Detect which cell encompasses the target text, then output its [x, y] center coordinate. 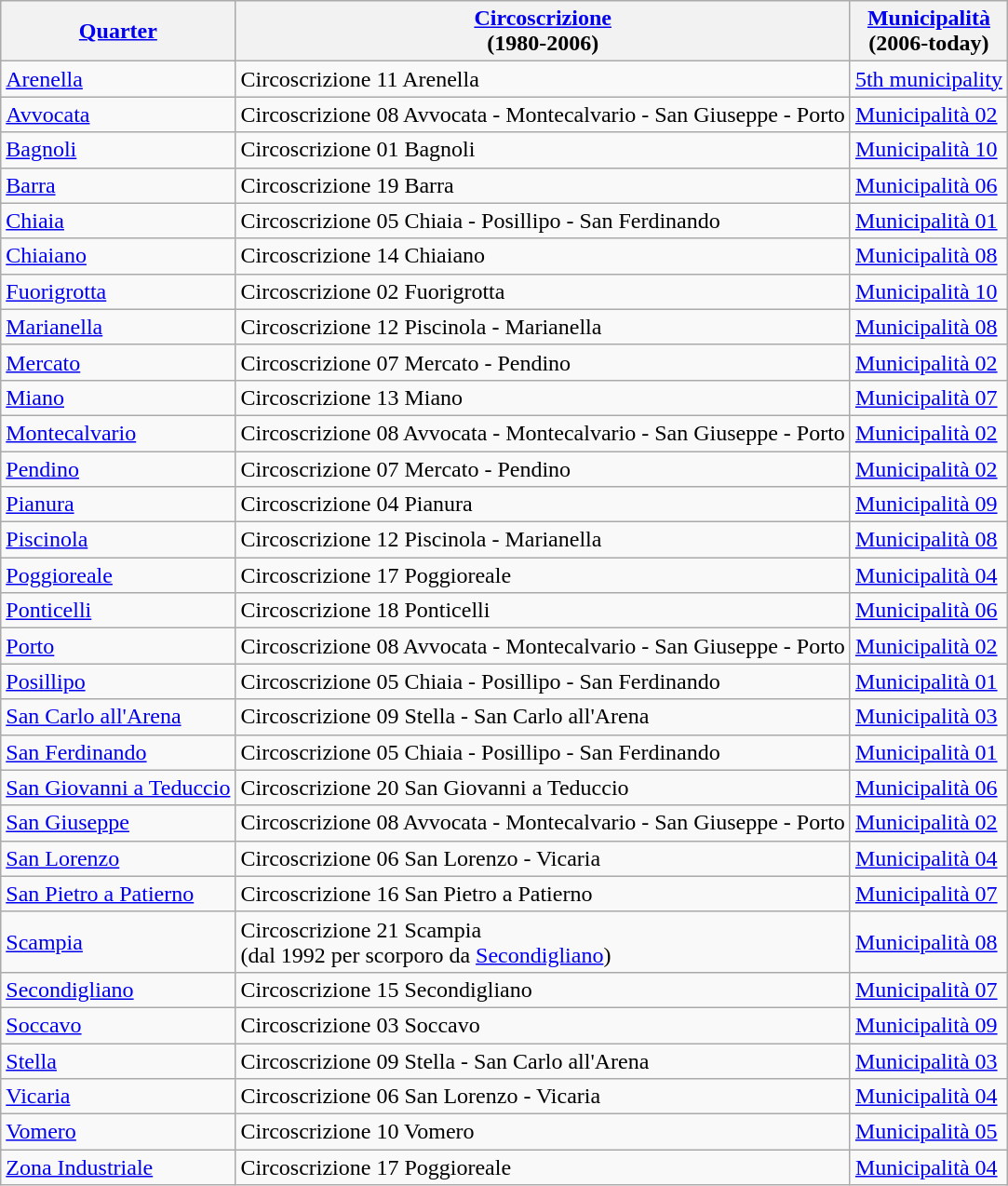
Porto [118, 646]
Miano [118, 398]
Ponticelli [118, 611]
Stella [118, 1060]
Pendino [118, 468]
Circoscrizione 03 Soccavo [543, 1025]
5th municipality [929, 79]
Circoscrizione 11 Arenella [543, 79]
San Lorenzo [118, 858]
Circoscrizione 21 Scampia(dal 1992 per scorporo da Secondigliano) [543, 942]
Municipalità 05 [929, 1132]
Circoscrizione 10 Vomero [543, 1132]
Marianella [118, 327]
Barra [118, 185]
Circoscrizione 02 Fuorigrotta [543, 291]
Chiaiano [118, 256]
Circoscrizione 20 San Giovanni a Teduccio [543, 788]
Circoscrizione 01 Bagnoli [543, 150]
Arenella [118, 79]
Circoscrizione 04 Pianura [543, 505]
Circoscrizione 19 Barra [543, 185]
Vomero [118, 1132]
Scampia [118, 942]
San Giovanni a Teduccio [118, 788]
Montecalvario [118, 433]
Piscinola [118, 540]
San Pietro a Patierno [118, 894]
Secondigliano [118, 990]
Fuorigrotta [118, 291]
San Carlo all'Arena [118, 717]
Chiaia [118, 221]
Municipalità(2006-today) [929, 32]
Poggioreale [118, 575]
Vicaria [118, 1097]
Circoscrizione 15 Secondigliano [543, 990]
Posillipo [118, 681]
Circoscrizione 14 Chiaiano [543, 256]
Avvocata [118, 115]
Circoscrizione 16 San Pietro a Patierno [543, 894]
Circoscrizione 18 Ponticelli [543, 611]
San Ferdinando [118, 752]
Zona Industriale [118, 1167]
Quarter [118, 32]
Circoscrizione 13 Miano [543, 398]
Soccavo [118, 1025]
Pianura [118, 505]
Bagnoli [118, 150]
San Giuseppe [118, 823]
Mercato [118, 362]
Circoscrizione(1980-2006) [543, 32]
